Extract the (x, y) coordinate from the center of the cell holding the provided text.  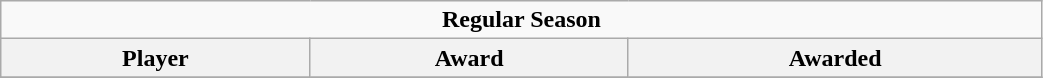
Awarded (835, 58)
Award (469, 58)
Player (156, 58)
Regular Season (522, 20)
